Extract the (X, Y) coordinate from the center of the cell holding the provided text.  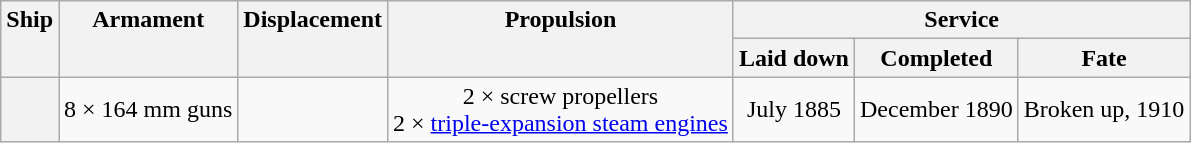
Displacement (313, 39)
8 × 164 mm guns (148, 110)
Propulsion (561, 39)
Broken up, 1910 (1104, 110)
Service (962, 20)
2 × screw propellers2 × triple-expansion steam engines (561, 110)
Completed (937, 58)
Armament (148, 39)
Ship (30, 39)
July 1885 (794, 110)
Laid down (794, 58)
December 1890 (937, 110)
Fate (1104, 58)
